Scan for the cell matching the given text and deliver its [x, y] coordinate at center. 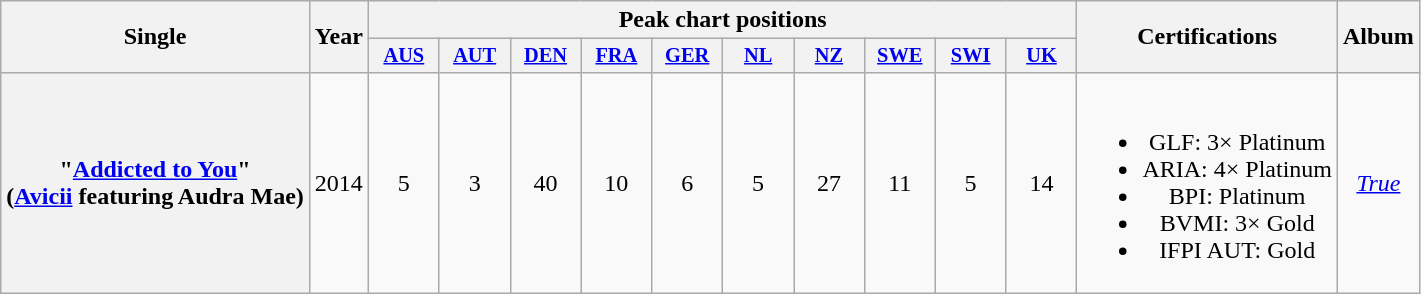
Single [156, 37]
40 [546, 182]
6 [688, 182]
FRA [616, 56]
10 [616, 182]
Peak chart positions [722, 20]
11 [900, 182]
NL [758, 56]
"Addicted to You"(Avicii featuring Audra Mae) [156, 182]
True [1379, 182]
GER [688, 56]
27 [830, 182]
AUT [474, 56]
GLF: 3× PlatinumARIA: 4× PlatinumBPI: PlatinumBVMI: 3× GoldIFPI AUT: Gold [1208, 182]
Certifications [1208, 37]
NZ [830, 56]
2014 [338, 182]
SWI [970, 56]
Album [1379, 37]
14 [1042, 182]
3 [474, 182]
DEN [546, 56]
AUS [404, 56]
SWE [900, 56]
UK [1042, 56]
Year [338, 37]
